Determine the (X, Y) coordinate at the center of the cell enclosing the given text.  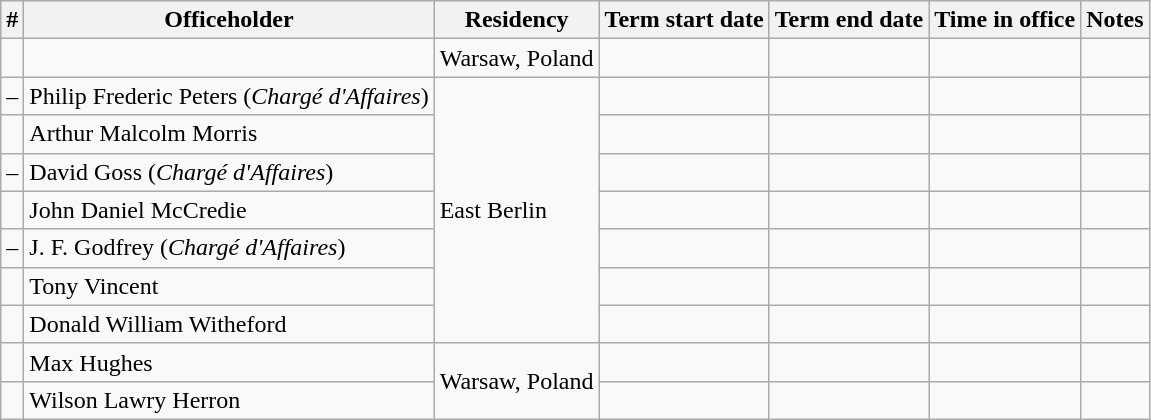
John Daniel McCredie (229, 210)
Philip Frederic Peters (Chargé d'Affaires) (229, 96)
Donald William Witheford (229, 324)
Term end date (849, 20)
East Berlin (516, 210)
Arthur Malcolm Morris (229, 134)
David Goss (Chargé d'Affaires) (229, 172)
Max Hughes (229, 362)
J. F. Godfrey (Chargé d'Affaires) (229, 248)
Wilson Lawry Herron (229, 400)
Notes (1115, 20)
Time in office (1005, 20)
Officeholder (229, 20)
Term start date (684, 20)
# (12, 20)
Tony Vincent (229, 286)
Residency (516, 20)
